Provide the (X, Y) coordinate of the cell's center where the given text is located.  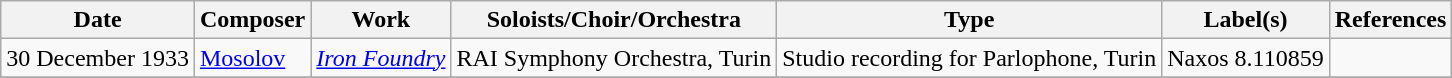
30 December 1933 (98, 58)
Soloists/Choir/Orchestra (614, 20)
Naxos 8.110859 (1246, 58)
Label(s) (1246, 20)
Studio recording for Parlophone, Turin (970, 58)
Mosolov (252, 58)
RAI Symphony Orchestra, Turin (614, 58)
Composer (252, 20)
Type (970, 20)
Work (381, 20)
References (1390, 20)
Date (98, 20)
Iron Foundry (381, 58)
